Search for the cell housing the specified text and yield its (x, y) center coordinate. 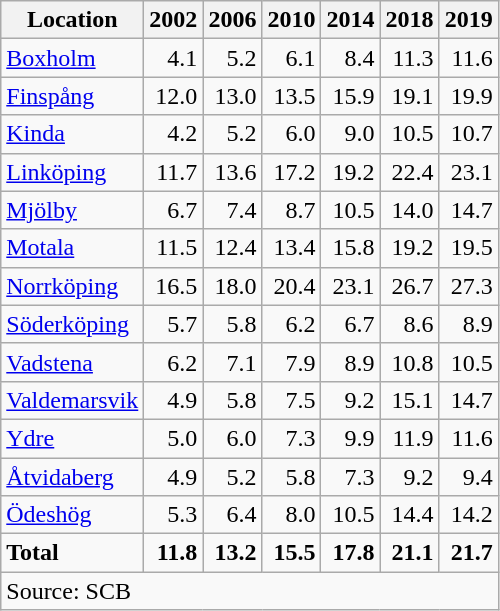
Kinda (72, 134)
Söderköping (72, 324)
13.0 (232, 96)
4.2 (174, 134)
4.1 (174, 58)
9.4 (468, 477)
17.2 (292, 172)
17.8 (350, 553)
19.9 (468, 96)
7.5 (292, 400)
14.4 (410, 515)
16.5 (174, 286)
5.0 (174, 438)
11.3 (410, 58)
6.1 (292, 58)
13.6 (232, 172)
Location (72, 20)
8.7 (292, 210)
5.7 (174, 324)
8.0 (292, 515)
14.0 (410, 210)
18.0 (232, 286)
21.7 (468, 553)
11.7 (174, 172)
Linköping (72, 172)
Source: SCB (250, 591)
Mjölby (72, 210)
15.5 (292, 553)
21.1 (410, 553)
11.8 (174, 553)
2006 (232, 20)
12.0 (174, 96)
Boxholm (72, 58)
13.4 (292, 248)
9.0 (350, 134)
Valdemarsvik (72, 400)
Ydre (72, 438)
Motala (72, 248)
10.8 (410, 362)
11.5 (174, 248)
27.3 (468, 286)
15.1 (410, 400)
20.4 (292, 286)
11.9 (410, 438)
Ödeshög (72, 515)
15.8 (350, 248)
15.9 (350, 96)
2002 (174, 20)
8.4 (350, 58)
Vadstena (72, 362)
6.4 (232, 515)
8.6 (410, 324)
Norrköping (72, 286)
14.2 (468, 515)
2018 (410, 20)
22.4 (410, 172)
Finspång (72, 96)
7.9 (292, 362)
9.9 (350, 438)
5.3 (174, 515)
10.7 (468, 134)
19.5 (468, 248)
Total (72, 553)
7.1 (232, 362)
13.5 (292, 96)
7.4 (232, 210)
12.4 (232, 248)
13.2 (232, 553)
26.7 (410, 286)
2014 (350, 20)
2010 (292, 20)
Åtvidaberg (72, 477)
19.1 (410, 96)
2019 (468, 20)
